Extract the (x, y) coordinate from the center of the cell holding the provided text.  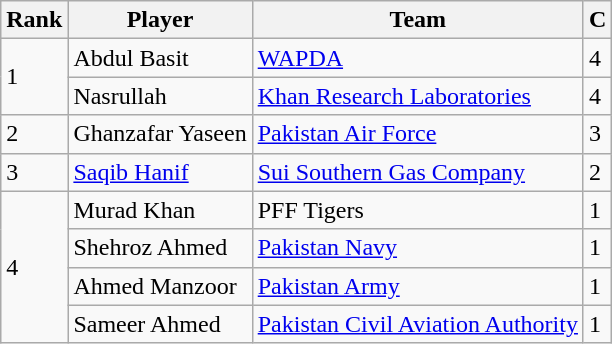
Murad Khan (160, 210)
Shehroz Ahmed (160, 248)
Rank (34, 20)
Khan Research Laboratories (418, 96)
Pakistan Air Force (418, 134)
Sameer Ahmed (160, 324)
Saqib Hanif (160, 172)
PFF Tigers (418, 210)
WAPDA (418, 58)
Abdul Basit (160, 58)
Pakistan Army (418, 286)
Sui Southern Gas Company (418, 172)
Pakistan Civil Aviation Authority (418, 324)
Player (160, 20)
Nasrullah (160, 96)
Pakistan Navy (418, 248)
Ghanzafar Yaseen (160, 134)
C (597, 20)
Ahmed Manzoor (160, 286)
Team (418, 20)
